Output the (X, Y) coordinate of the center of the cell containing the given text.  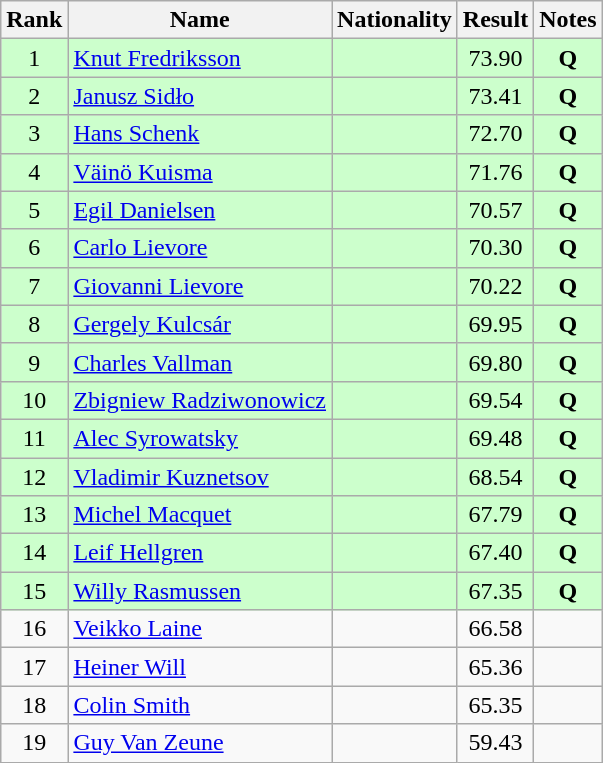
69.80 (495, 362)
65.35 (495, 705)
1 (34, 58)
69.48 (495, 438)
73.90 (495, 58)
Guy Van Zeune (200, 743)
70.22 (495, 286)
Willy Rasmussen (200, 591)
Michel Macquet (200, 515)
67.40 (495, 553)
69.95 (495, 324)
Charles Vallman (200, 362)
70.30 (495, 248)
67.79 (495, 515)
Janusz Sidło (200, 96)
17 (34, 667)
71.76 (495, 172)
72.70 (495, 134)
73.41 (495, 96)
Vladimir Kuznetsov (200, 477)
12 (34, 477)
Zbigniew Radziwonowicz (200, 400)
Heiner Will (200, 667)
18 (34, 705)
Result (495, 20)
13 (34, 515)
16 (34, 629)
19 (34, 743)
69.54 (495, 400)
68.54 (495, 477)
59.43 (495, 743)
Alec Syrowatsky (200, 438)
5 (34, 210)
Hans Schenk (200, 134)
6 (34, 248)
Veikko Laine (200, 629)
Leif Hellgren (200, 553)
Egil Danielsen (200, 210)
Gergely Kulcsár (200, 324)
3 (34, 134)
15 (34, 591)
Knut Fredriksson (200, 58)
Väinö Kuisma (200, 172)
9 (34, 362)
14 (34, 553)
Colin Smith (200, 705)
Notes (568, 20)
Carlo Lievore (200, 248)
Nationality (395, 20)
7 (34, 286)
70.57 (495, 210)
4 (34, 172)
11 (34, 438)
Name (200, 20)
Rank (34, 20)
Giovanni Lievore (200, 286)
66.58 (495, 629)
67.35 (495, 591)
8 (34, 324)
65.36 (495, 667)
2 (34, 96)
10 (34, 400)
